Locate the cell with the specified text and output its (x, y) center coordinate. 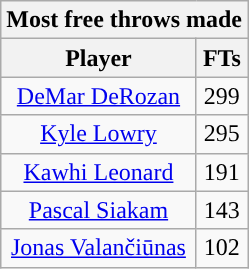
FTs (222, 58)
299 (222, 96)
Jonas Valančiūnas (98, 248)
Kawhi Leonard (98, 172)
295 (222, 134)
143 (222, 210)
Most free throws made (124, 20)
191 (222, 172)
DeMar DeRozan (98, 96)
Pascal Siakam (98, 210)
Kyle Lowry (98, 134)
Player (98, 58)
102 (222, 248)
